Output the [X, Y] coordinate of the center of the cell containing the given text.  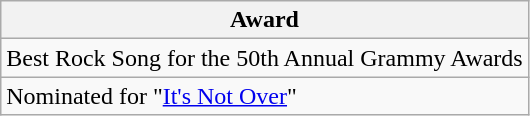
Award [264, 20]
Nominated for "It's Not Over" [264, 96]
Best Rock Song for the 50th Annual Grammy Awards [264, 58]
